Extract the [X, Y] coordinate from the center of the cell holding the provided text.  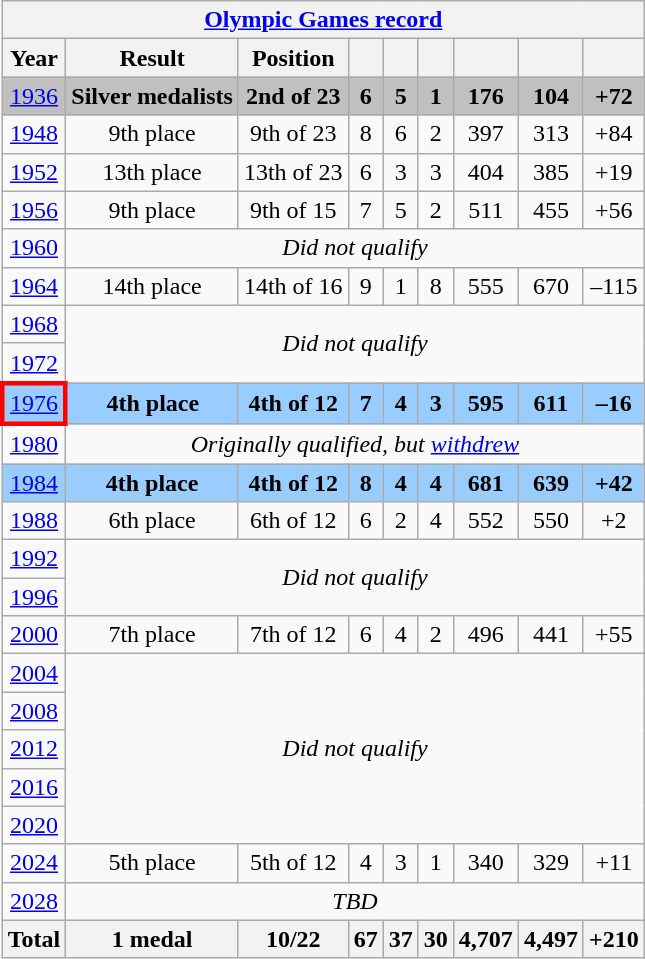
13th place [152, 172]
340 [486, 863]
Result [152, 58]
+84 [614, 134]
552 [486, 521]
5th place [152, 863]
455 [550, 210]
6th place [152, 521]
1972 [34, 363]
–16 [614, 404]
+72 [614, 96]
4,497 [550, 939]
Silver medalists [152, 96]
Position [293, 58]
2012 [34, 749]
+55 [614, 635]
1996 [34, 597]
37 [400, 939]
611 [550, 404]
TBD [355, 901]
1988 [34, 521]
176 [486, 96]
1980 [34, 444]
2004 [34, 673]
1964 [34, 286]
1968 [34, 324]
Year [34, 58]
Total [34, 939]
104 [550, 96]
67 [366, 939]
5th of 12 [293, 863]
313 [550, 134]
Olympic Games record [323, 20]
670 [550, 286]
+42 [614, 483]
1976 [34, 404]
1984 [34, 483]
1960 [34, 248]
9th of 15 [293, 210]
6th of 12 [293, 521]
14th place [152, 286]
511 [486, 210]
555 [486, 286]
4,707 [486, 939]
Originally qualified, but withdrew [355, 444]
1992 [34, 559]
7th place [152, 635]
10/22 [293, 939]
397 [486, 134]
404 [486, 172]
441 [550, 635]
1948 [34, 134]
–115 [614, 286]
639 [550, 483]
2nd of 23 [293, 96]
385 [550, 172]
1 medal [152, 939]
2016 [34, 787]
1952 [34, 172]
13th of 23 [293, 172]
+19 [614, 172]
+210 [614, 939]
496 [486, 635]
2008 [34, 711]
595 [486, 404]
1956 [34, 210]
681 [486, 483]
1936 [34, 96]
329 [550, 863]
2024 [34, 863]
2028 [34, 901]
2020 [34, 825]
+56 [614, 210]
9th of 23 [293, 134]
+2 [614, 521]
14th of 16 [293, 286]
30 [436, 939]
+11 [614, 863]
550 [550, 521]
2000 [34, 635]
9 [366, 286]
7th of 12 [293, 635]
